Find where the given text appears and provide that cell's center as [x, y] coordinate. 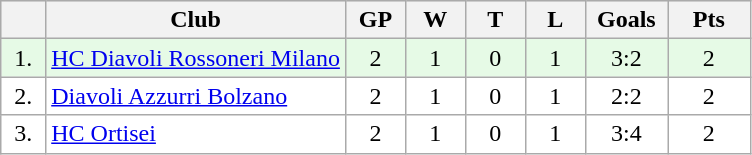
2. [24, 96]
GP [375, 20]
1. [24, 58]
2:2 [626, 96]
HC Ortisei [196, 134]
3. [24, 134]
3:2 [626, 58]
HC Diavoli Rossoneri Milano [196, 58]
Diavoli Azzurri Bolzano [196, 96]
L [555, 20]
T [495, 20]
Pts [709, 20]
W [435, 20]
3:4 [626, 134]
Goals [626, 20]
Club [196, 20]
